Return (X, Y) of the center of cell containing provided text 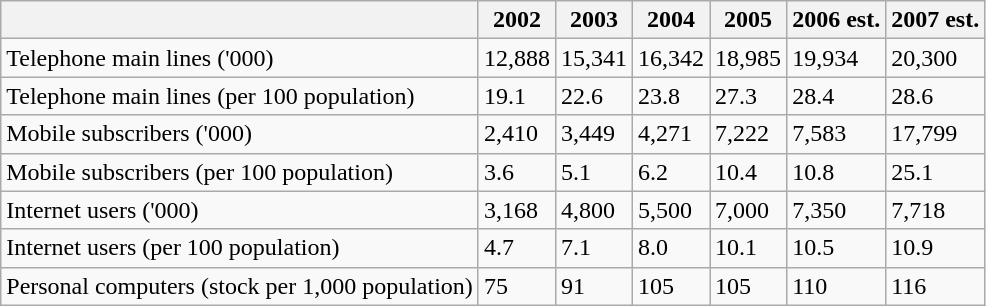
5,500 (672, 210)
22.6 (594, 96)
25.1 (936, 172)
4.7 (516, 248)
27.3 (748, 96)
23.8 (672, 96)
75 (516, 286)
Personal computers (stock per 1,000 population) (240, 286)
10.9 (936, 248)
12,888 (516, 58)
4,271 (672, 134)
2003 (594, 20)
7.1 (594, 248)
28.4 (836, 96)
7,350 (836, 210)
10.1 (748, 248)
10.4 (748, 172)
2007 est. (936, 20)
8.0 (672, 248)
2006 est. (836, 20)
19,934 (836, 58)
Mobile subscribers (per 100 population) (240, 172)
18,985 (748, 58)
2005 (748, 20)
5.1 (594, 172)
6.2 (672, 172)
10.5 (836, 248)
3,449 (594, 134)
2002 (516, 20)
Telephone main lines (per 100 population) (240, 96)
Internet users (per 100 population) (240, 248)
19.1 (516, 96)
4,800 (594, 210)
Mobile subscribers ('000) (240, 134)
10.8 (836, 172)
7,718 (936, 210)
Internet users ('000) (240, 210)
15,341 (594, 58)
3,168 (516, 210)
2004 (672, 20)
2,410 (516, 134)
17,799 (936, 134)
3.6 (516, 172)
116 (936, 286)
110 (836, 286)
Telephone main lines ('000) (240, 58)
28.6 (936, 96)
20,300 (936, 58)
91 (594, 286)
7,583 (836, 134)
7,222 (748, 134)
7,000 (748, 210)
16,342 (672, 58)
